Determine the (x, y) coordinate at the center of the cell enclosing the given text.  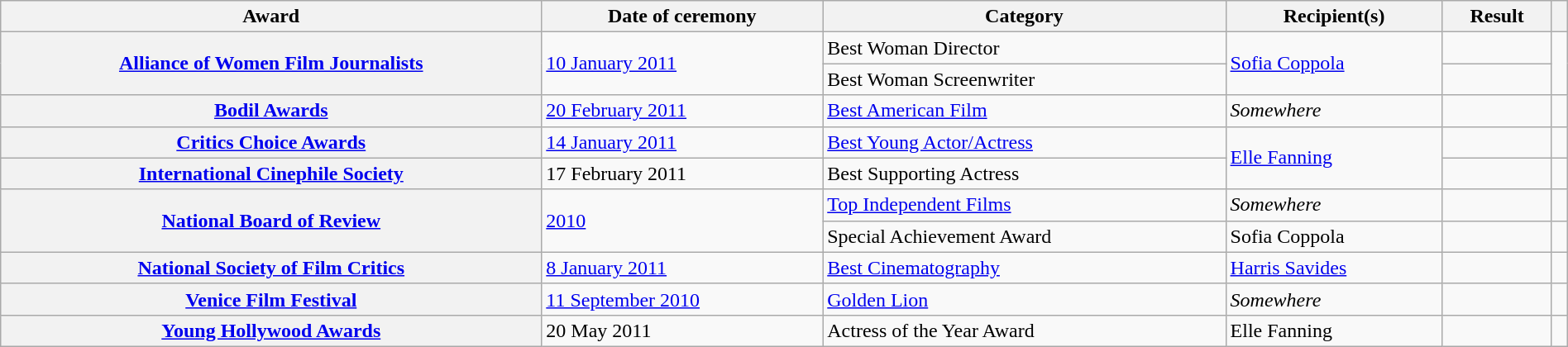
Golden Lion (1024, 299)
Critics Choice Awards (271, 142)
Date of ceremony (682, 17)
International Cinephile Society (271, 173)
Harris Savides (1334, 268)
Best Young Actor/Actress (1024, 142)
Young Hollywood Awards (271, 330)
Best Woman Director (1024, 48)
Actress of the Year Award (1024, 330)
Alliance of Women Film Journalists (271, 64)
Best Cinematography (1024, 268)
Category (1024, 17)
Award (271, 17)
Best American Film (1024, 111)
Bodil Awards (271, 111)
8 January 2011 (682, 268)
Best Woman Screenwriter (1024, 79)
National Board of Review (271, 221)
11 September 2010 (682, 299)
Best Supporting Actress (1024, 173)
Result (1497, 17)
10 January 2011 (682, 64)
20 February 2011 (682, 111)
20 May 2011 (682, 330)
14 January 2011 (682, 142)
17 February 2011 (682, 173)
Recipient(s) (1334, 17)
National Society of Film Critics (271, 268)
2010 (682, 221)
Special Achievement Award (1024, 236)
Top Independent Films (1024, 205)
Venice Film Festival (271, 299)
